Provide the (X, Y) coordinate of the cell's center where the given text is located.  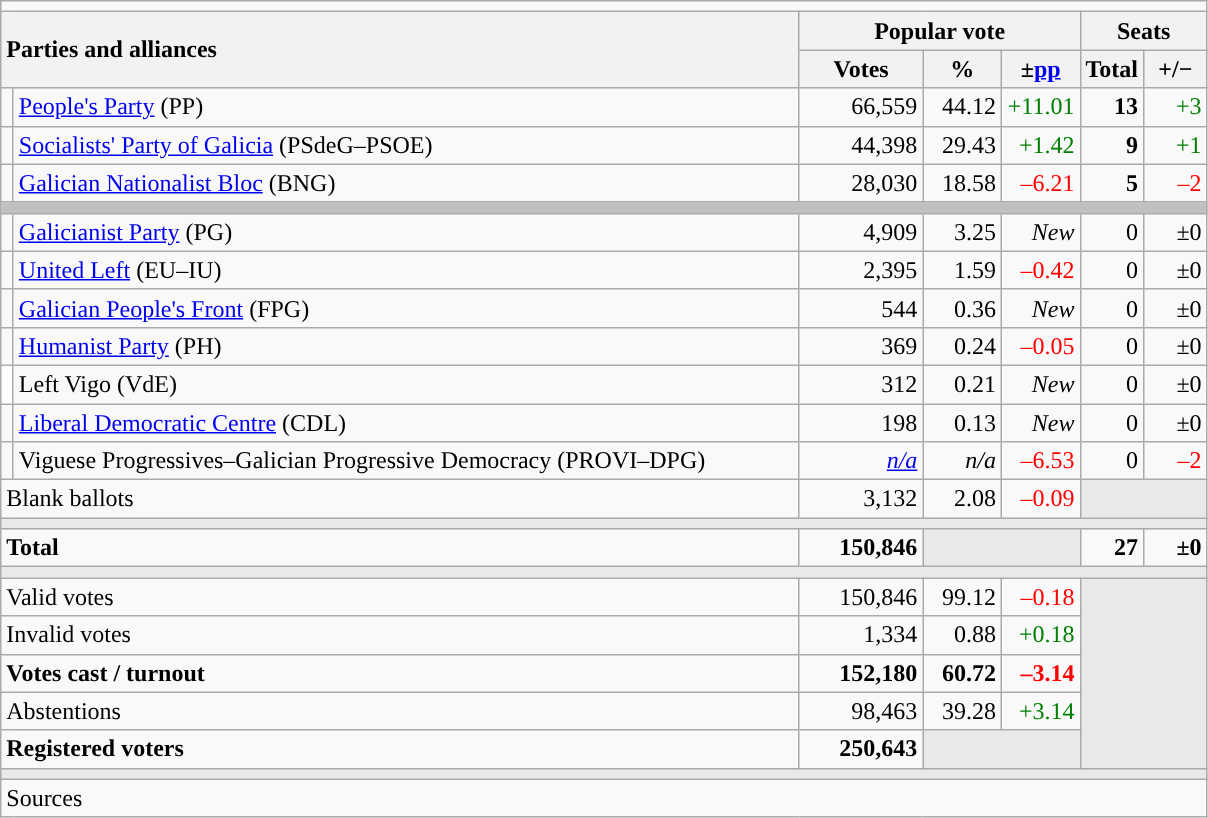
2,395 (861, 270)
1.59 (962, 270)
Galicianist Party (PG) (406, 232)
–3.14 (1040, 673)
369 (861, 346)
People's Party (PP) (406, 107)
Votes (861, 69)
United Left (EU–IU) (406, 270)
–6.53 (1040, 461)
–0.09 (1040, 499)
+1.42 (1040, 145)
27 (1112, 548)
Socialists' Party of Galicia (PSdeG–PSOE) (406, 145)
Blank ballots (400, 499)
60.72 (962, 673)
0.24 (962, 346)
Humanist Party (PH) (406, 346)
% (962, 69)
Popular vote (940, 31)
44,398 (861, 145)
1,334 (861, 635)
+/− (1176, 69)
Galician People's Front (FPG) (406, 308)
+1 (1176, 145)
0.36 (962, 308)
Invalid votes (400, 635)
+3.14 (1040, 711)
39.28 (962, 711)
+3 (1176, 107)
Registered voters (400, 749)
3,132 (861, 499)
250,643 (861, 749)
0.88 (962, 635)
Liberal Democratic Centre (CDL) (406, 423)
2.08 (962, 499)
±pp (1040, 69)
Valid votes (400, 597)
544 (861, 308)
5 (1112, 183)
152,180 (861, 673)
198 (861, 423)
Votes cast / turnout (400, 673)
28,030 (861, 183)
+0.18 (1040, 635)
29.43 (962, 145)
99.12 (962, 597)
Abstentions (400, 711)
Viguese Progressives–Galician Progressive Democracy (PROVI–DPG) (406, 461)
312 (861, 384)
44.12 (962, 107)
18.58 (962, 183)
4,909 (861, 232)
13 (1112, 107)
0.21 (962, 384)
0.13 (962, 423)
–6.21 (1040, 183)
+11.01 (1040, 107)
–0.18 (1040, 597)
Left Vigo (VdE) (406, 384)
66,559 (861, 107)
Galician Nationalist Bloc (BNG) (406, 183)
98,463 (861, 711)
3.25 (962, 232)
Sources (604, 798)
–0.42 (1040, 270)
9 (1112, 145)
–0.05 (1040, 346)
Parties and alliances (400, 50)
Seats (1144, 31)
